Determine the (x, y) coordinate at the center of the cell enclosing the given text.  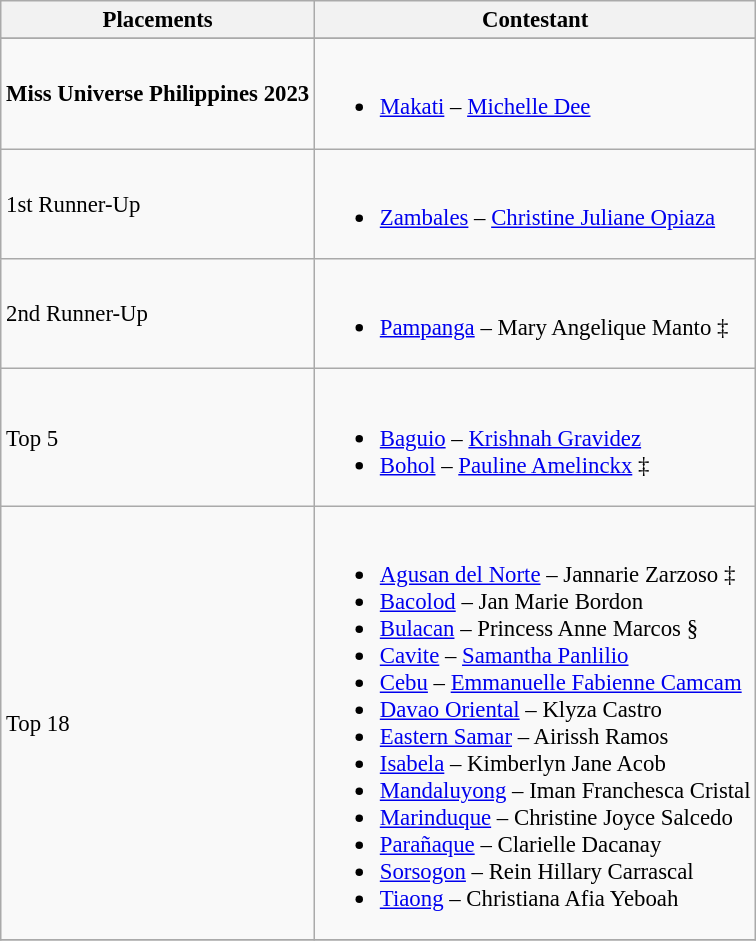
Top 18 (158, 723)
Miss Universe Philippines 2023 (158, 94)
Zambales – Christine Juliane Opiaza (536, 204)
Placements (158, 20)
Pampanga – Mary Angelique Manto ‡ (536, 314)
1st Runner-Up (158, 204)
Baguio – Krishnah GravidezBohol – Pauline Amelinckx ‡ (536, 438)
2nd Runner-Up (158, 314)
Contestant (536, 20)
Makati – Michelle Dee (536, 94)
Top 5 (158, 438)
